Scan for the cell matching the given text and deliver its (X, Y) coordinate at center. 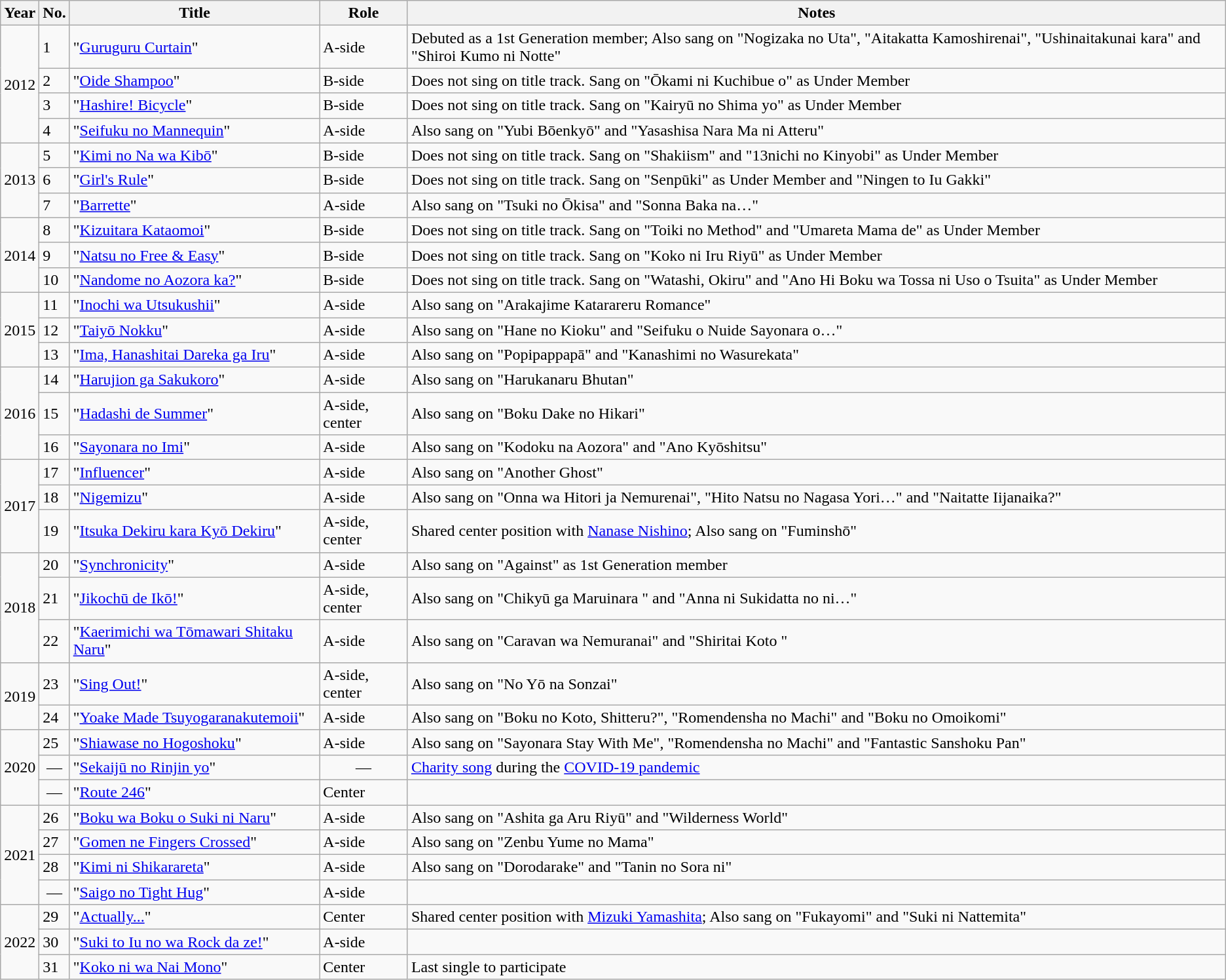
Also sang on "Arakajime Katarareru Romance" (816, 305)
Also sang on "Onna wa Hitori ja Nemurenai", "Hito Natsu no Nagasa Yori…" and "Naitatte Iijanaika?" (816, 497)
Also sang on "Popipappapā" and "Kanashimi no Wasurekata" (816, 355)
20 (54, 565)
"Kimi ni Shikarareta" (195, 867)
15 (54, 414)
"Kimi no Na wa Kibō" (195, 155)
17 (54, 472)
27 (54, 842)
"Hadashi de Summer" (195, 414)
4 (54, 130)
Does not sing on title track. Sang on "Toiki no Method" and "Umareta Mama de" as Under Member (816, 230)
Also sang on "Harukanaru Bhutan" (816, 380)
7 (54, 205)
1 (54, 47)
"Natsu no Free & Easy" (195, 255)
2022 (20, 942)
21 (54, 599)
Also sang on "Boku Dake no Hikari" (816, 414)
14 (54, 380)
Also sang on "Tsuki no Ōkisa" and "Sonna Baka na…" (816, 205)
"Ima, Hanashitai Dareka ga Iru" (195, 355)
2015 (20, 330)
"Inochi wa Utsukushii" (195, 305)
19 (54, 531)
28 (54, 867)
"Barrette" (195, 205)
Title (195, 13)
Also sang on "Chikyū ga Maruinara " and "Anna ni Sukidatta no ni…" (816, 599)
"Koko ni wa Nai Mono" (195, 967)
Also sang on "No Yō na Sonzai" (816, 684)
2 (54, 81)
8 (54, 230)
30 (54, 942)
Does not sing on title track. Sang on "Ōkami ni Kuchibue o" as Under Member (816, 81)
Also sang on "Sayonara Stay With Me", "Romendensha no Machi" and "Fantastic Sanshoku Pan" (816, 742)
"Sayonara no Imi" (195, 447)
Does not sing on title track. Sang on "Senpūki" as Under Member and "Ningen to Iu Gakki" (816, 180)
13 (54, 355)
Also sang on "Zenbu Yume no Mama" (816, 842)
"Oide Shampoo" (195, 81)
"Hashire! Bicycle" (195, 105)
"Itsuka Dekiru kara Kyō Dekiru" (195, 531)
9 (54, 255)
2018 (20, 607)
16 (54, 447)
6 (54, 180)
"Suki to Iu no wa Rock da ze!" (195, 942)
"Influencer" (195, 472)
"Sing Out!" (195, 684)
"Jikochū de Ikō!" (195, 599)
Does not sing on title track. Sang on "Kairyū no Shima yo" as Under Member (816, 105)
Also sang on "Dorodarake" and "Tanin no Sora ni" (816, 867)
"Boku wa Boku o Suki ni Naru" (195, 817)
24 (54, 717)
Shared center position with Mizuki Yamashita; Also sang on "Fukayomi" and "Suki ni Nattemita" (816, 917)
"Seifuku no Mannequin" (195, 130)
Also sang on "Boku no Koto, Shitteru?", "Romendensha no Machi" and "Boku no Omoikomi" (816, 717)
2014 (20, 255)
"Nandome no Aozora ka?" (195, 280)
Also sang on "Kodoku na Aozora" and "Ano Kyōshitsu" (816, 447)
"Nigemizu" (195, 497)
10 (54, 280)
"Kizuitara Kataomoi" (195, 230)
23 (54, 684)
Also sang on "Ashita ga Aru Riyū" and "Wilderness World" (816, 817)
5 (54, 155)
Also sang on "Another Ghost" (816, 472)
Charity song during the COVID-19 pandemic (816, 767)
2012 (20, 84)
Also sang on "Caravan wa Nemuranai" and "Shiritai Koto " (816, 641)
No. (54, 13)
3 (54, 105)
"Guruguru Curtain" (195, 47)
Does not sing on title track. Sang on "Watashi, Okiru" and "Ano Hi Boku wa Tossa ni Uso o Tsuita" as Under Member (816, 280)
"Route 246" (195, 792)
Role (364, 13)
Shared center position with Nanase Nishino; Also sang on "Fuminshō" (816, 531)
"Saigo no Tight Hug" (195, 892)
12 (54, 330)
Also sang on "Hane no Kioku" and "Seifuku o Nuide Sayonara o…" (816, 330)
2020 (20, 767)
"Harujion ga Sakukoro" (195, 380)
2019 (20, 696)
Also sang on "Against" as 1st Generation member (816, 565)
2016 (20, 414)
25 (54, 742)
2017 (20, 506)
29 (54, 917)
Does not sing on title track. Sang on "Koko ni Iru Riyū" as Under Member (816, 255)
"Actually..." (195, 917)
2013 (20, 180)
"Synchronicity" (195, 565)
Year (20, 13)
Does not sing on title track. Sang on "Shakiism" and "13nichi no Kinyobi" as Under Member (816, 155)
22 (54, 641)
26 (54, 817)
18 (54, 497)
31 (54, 967)
"Sekaijū no Rinjin yo" (195, 767)
"Girl's Rule" (195, 180)
Last single to participate (816, 967)
"Gomen ne Fingers Crossed" (195, 842)
Also sang on "Yubi Bōenkyō" and "Yasashisa Nara Ma ni Atteru" (816, 130)
Debuted as a 1st Generation member; Also sang on "Nogizaka no Uta", "Aitakatta Kamoshirenai", "Ushinaitakunai kara" and "Shiroi Kumo ni Notte" (816, 47)
Notes (816, 13)
11 (54, 305)
2021 (20, 854)
"Kaerimichi wa Tōmawari Shitaku Naru" (195, 641)
"Shiawase no Hogoshoku" (195, 742)
"Yoake Made Tsuyogaranakutemoii" (195, 717)
"Taiyō Nokku" (195, 330)
